Extract the [X, Y] coordinate from the center of the cell holding the provided text.  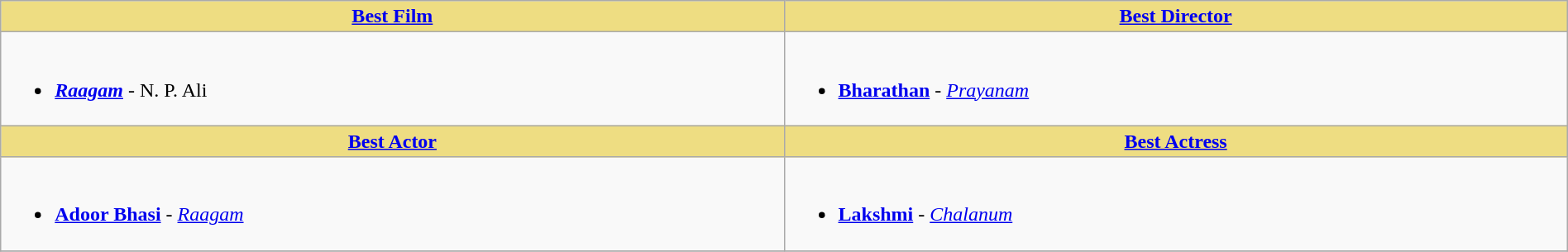
Adoor Bhasi - Raagam [392, 203]
Best Director [1176, 17]
Raagam - N. P. Ali [392, 79]
Best Actress [1176, 141]
Best Film [392, 17]
Lakshmi - Chalanum [1176, 203]
Bharathan - Prayanam [1176, 79]
Best Actor [392, 141]
